Find where the given text appears and provide that cell's center as [x, y] coordinate. 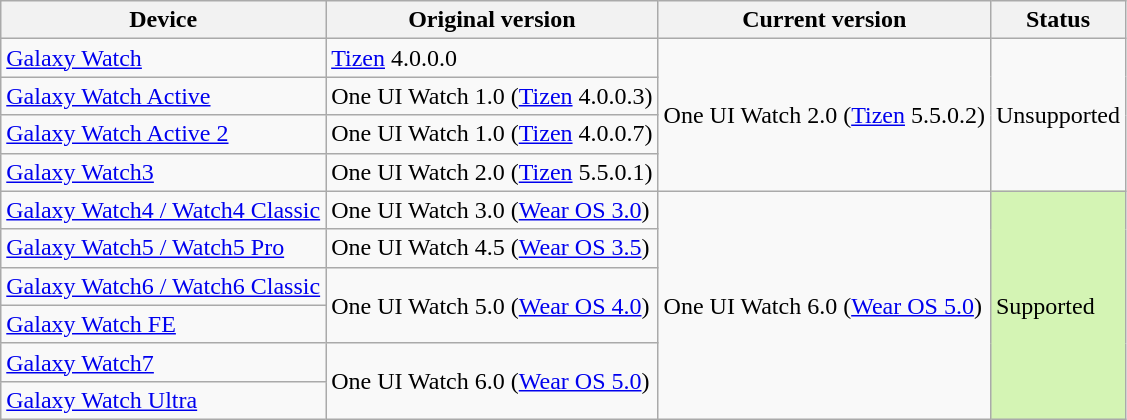
Galaxy Watch3 [164, 172]
Status [1058, 20]
Galaxy Watch [164, 58]
Supported [1058, 305]
One UI Watch 1.0 (Tizen 4.0.0.7) [492, 134]
Original version [492, 20]
Galaxy Watch Active 2 [164, 134]
Galaxy Watch5 / Watch5 Pro [164, 248]
One UI Watch 2.0 (Tizen 5.5.0.1) [492, 172]
One UI Watch 1.0 (Tizen 4.0.0.3) [492, 96]
Unsupported [1058, 115]
One UI Watch 5.0 (Wear OS 4.0) [492, 305]
One UI Watch 3.0 (Wear OS 3.0) [492, 210]
Galaxy Watch Ultra [164, 400]
Galaxy Watch Active [164, 96]
One UI Watch 2.0 (Tizen 5.5.0.2) [824, 115]
Galaxy Watch6 / Watch6 Classic [164, 286]
Current version [824, 20]
One UI Watch 4.5 (Wear OS 3.5) [492, 248]
Tizen 4.0.0.0 [492, 58]
Galaxy Watch4 / Watch4 Classic [164, 210]
Galaxy Watch FE [164, 324]
Device [164, 20]
Galaxy Watch7 [164, 362]
